Pinpoint the cell where the given text exists, returning its [X, Y] midpoint coordinate. 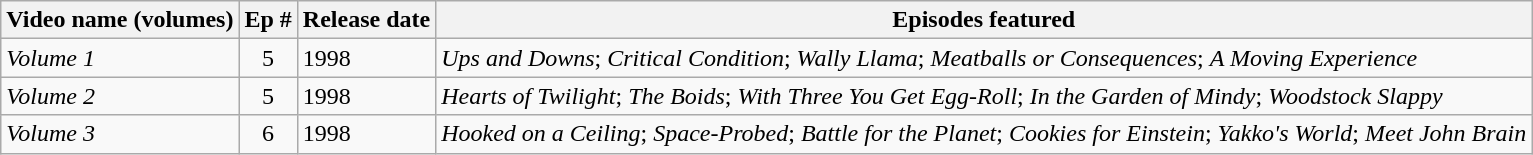
Ep # [268, 20]
Hooked on a Ceiling; Space-Probed; Battle for the Planet; Cookies for Einstein; Yakko's World; Meet John Brain [984, 134]
Ups and Downs; Critical Condition; Wally Llama; Meatballs or Consequences; A Moving Experience [984, 58]
Episodes featured [984, 20]
Volume 3 [120, 134]
Volume 2 [120, 96]
6 [268, 134]
Video name (volumes) [120, 20]
Release date [366, 20]
Hearts of Twilight; The Boids; With Three You Get Egg-Roll; In the Garden of Mindy; Woodstock Slappy [984, 96]
Volume 1 [120, 58]
